For the text-containing cell, return its midpoint in (X, Y) coordinate format. 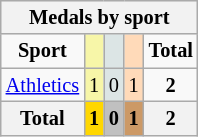
Sport (42, 51)
Medals by sport (100, 17)
Athletics (42, 85)
